Output the [x, y] coordinate of the center of the cell containing the given text.  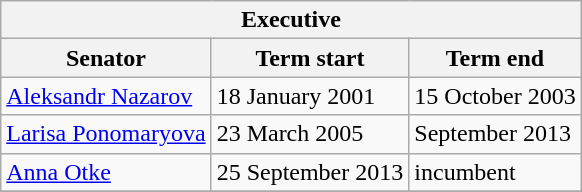
15 October 2003 [495, 96]
Larisa Ponomaryova [106, 134]
25 September 2013 [310, 172]
Senator [106, 58]
Term start [310, 58]
Aleksandr Nazarov [106, 96]
Anna Otke [106, 172]
18 January 2001 [310, 96]
Term end [495, 58]
incumbent [495, 172]
23 March 2005 [310, 134]
September 2013 [495, 134]
Executive [291, 20]
